For the text-containing cell, return its midpoint in (x, y) coordinate format. 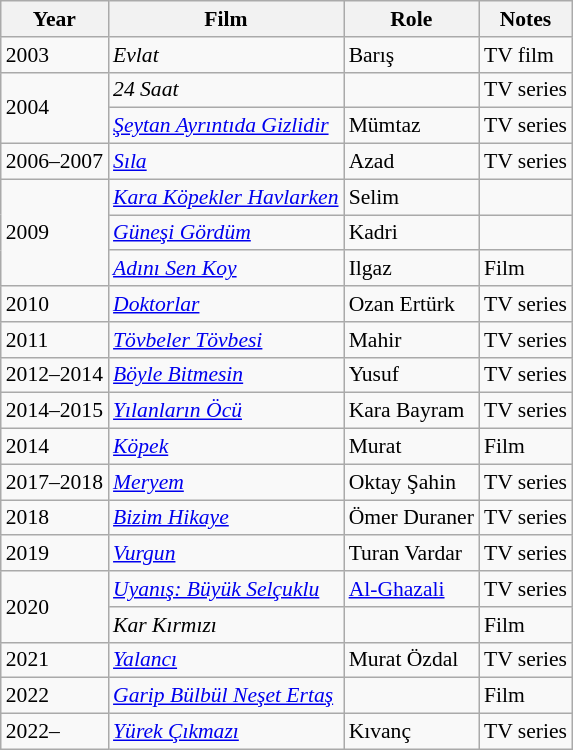
Notes (526, 19)
Mümtaz (412, 126)
Güneşi Gördüm (226, 233)
24 Saat (226, 90)
Kar Kırmızı (226, 625)
Evlat (226, 55)
2003 (54, 55)
Barış (412, 55)
Kadri (412, 233)
2011 (54, 340)
Ozan Ertürk (412, 304)
2020 (54, 606)
2019 (54, 554)
Garip Bülbül Neşet Ertaş (226, 696)
Köpek (226, 447)
2021 (54, 660)
Ilgaz (412, 269)
Turan Vardar (412, 554)
Şeytan Ayrıntıda Gizlidir (226, 126)
Uyanış: Büyük Selçuklu (226, 589)
Oktay Şahin (412, 482)
Yürek Çıkmazı (226, 732)
Murat Özdal (412, 660)
2022 (54, 696)
2017–2018 (54, 482)
2012–2014 (54, 375)
Yalancı (226, 660)
Vurgun (226, 554)
Doktorlar (226, 304)
Adını Sen Koy (226, 269)
Kıvanç (412, 732)
Azad (412, 162)
Mahir (412, 340)
Böyle Bitmesin (226, 375)
Selim (412, 197)
2009 (54, 232)
Yusuf (412, 375)
Role (412, 19)
2006–2007 (54, 162)
2022– (54, 732)
Meryem (226, 482)
Murat (412, 447)
Yılanların Öcü (226, 411)
Al-Ghazali (412, 589)
2014–2015 (54, 411)
Sıla (226, 162)
Kara Bayram (412, 411)
Kara Köpekler Havlarken (226, 197)
Ömer Duraner (412, 518)
2014 (54, 447)
Tövbeler Tövbesi (226, 340)
2018 (54, 518)
2004 (54, 108)
Bizim Hikaye (226, 518)
Year (54, 19)
2010 (54, 304)
TV film (526, 55)
